Search for the cell housing the specified text and yield its [x, y] center coordinate. 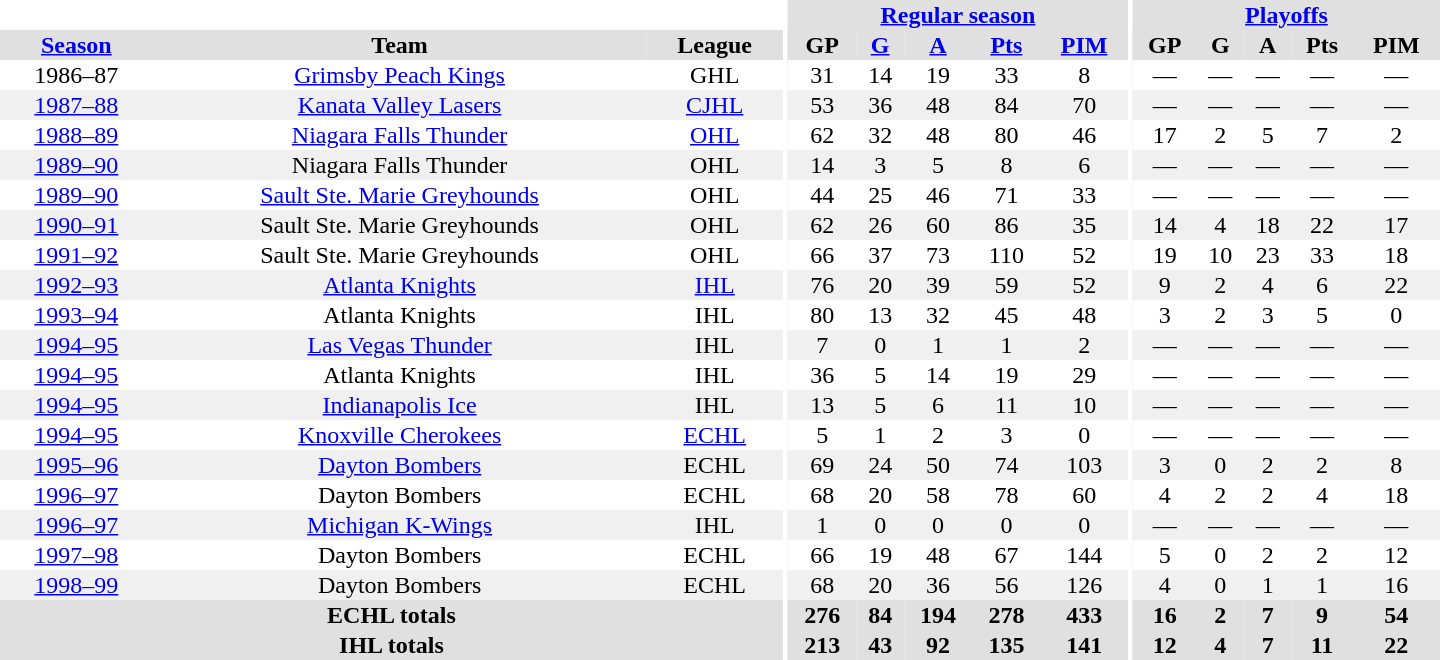
78 [1006, 495]
50 [938, 465]
1986–87 [76, 75]
58 [938, 495]
44 [822, 195]
1987–88 [76, 105]
74 [1006, 465]
45 [1006, 315]
433 [1084, 615]
1991–92 [76, 255]
71 [1006, 195]
1990–91 [76, 225]
1988–89 [76, 135]
Team [400, 45]
23 [1268, 255]
43 [880, 645]
ECHL totals [392, 615]
276 [822, 615]
76 [822, 285]
GHL [715, 75]
Kanata Valley Lasers [400, 105]
56 [1006, 585]
70 [1084, 105]
1997–98 [76, 555]
Season [76, 45]
54 [1396, 615]
Regular season [958, 15]
1993–94 [76, 315]
24 [880, 465]
92 [938, 645]
Knoxville Cherokees [400, 435]
194 [938, 615]
135 [1006, 645]
59 [1006, 285]
Grimsby Peach Kings [400, 75]
144 [1084, 555]
Michigan K-Wings [400, 525]
67 [1006, 555]
39 [938, 285]
Las Vegas Thunder [400, 345]
213 [822, 645]
126 [1084, 585]
IHL totals [392, 645]
1998–99 [76, 585]
1992–93 [76, 285]
141 [1084, 645]
CJHL [715, 105]
35 [1084, 225]
110 [1006, 255]
Indianapolis Ice [400, 405]
69 [822, 465]
26 [880, 225]
278 [1006, 615]
29 [1084, 375]
League [715, 45]
31 [822, 75]
86 [1006, 225]
73 [938, 255]
Playoffs [1286, 15]
37 [880, 255]
53 [822, 105]
1995–96 [76, 465]
25 [880, 195]
103 [1084, 465]
